From the cell containing the given text, extract its center point as (X, Y) coordinate. 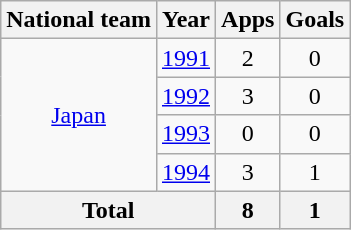
Goals (315, 20)
Year (186, 20)
Japan (79, 115)
Apps (248, 20)
Total (108, 210)
1993 (186, 134)
1991 (186, 58)
National team (79, 20)
1994 (186, 172)
2 (248, 58)
1992 (186, 96)
8 (248, 210)
